Determine the (X, Y) coordinate at the center of the cell enclosing the given text.  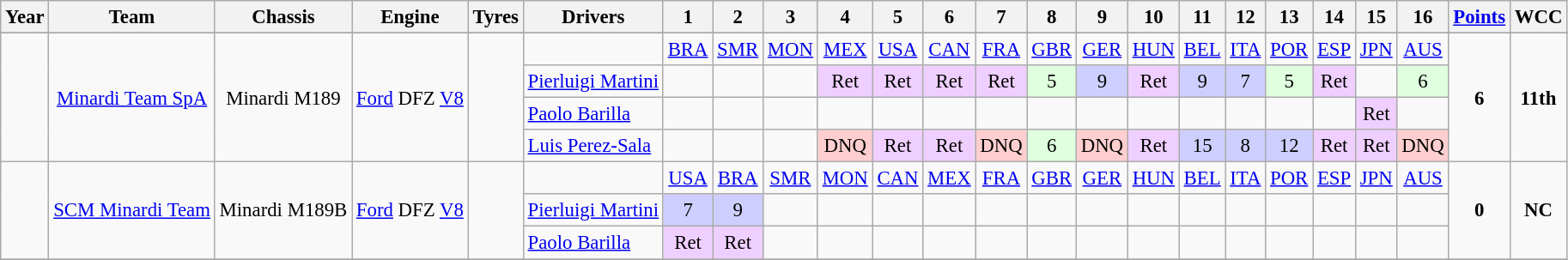
SCM Minardi Team (132, 211)
Minardi Team SpA (132, 98)
Minardi M189 (283, 98)
2 (738, 17)
Engine (410, 17)
Team (132, 17)
3 (791, 17)
10 (1153, 17)
13 (1290, 17)
11th (1538, 98)
Points (1479, 17)
WCC (1538, 17)
11 (1202, 17)
14 (1334, 17)
Chassis (283, 17)
1 (687, 17)
4 (845, 17)
Year (25, 17)
NC (1538, 211)
Drivers (593, 17)
0 (1479, 211)
Minardi M189B (283, 211)
16 (1423, 17)
Luis Perez-Sala (593, 146)
Tyres (495, 17)
